Provide the [x, y] coordinate of the cell's center where the given text is located.  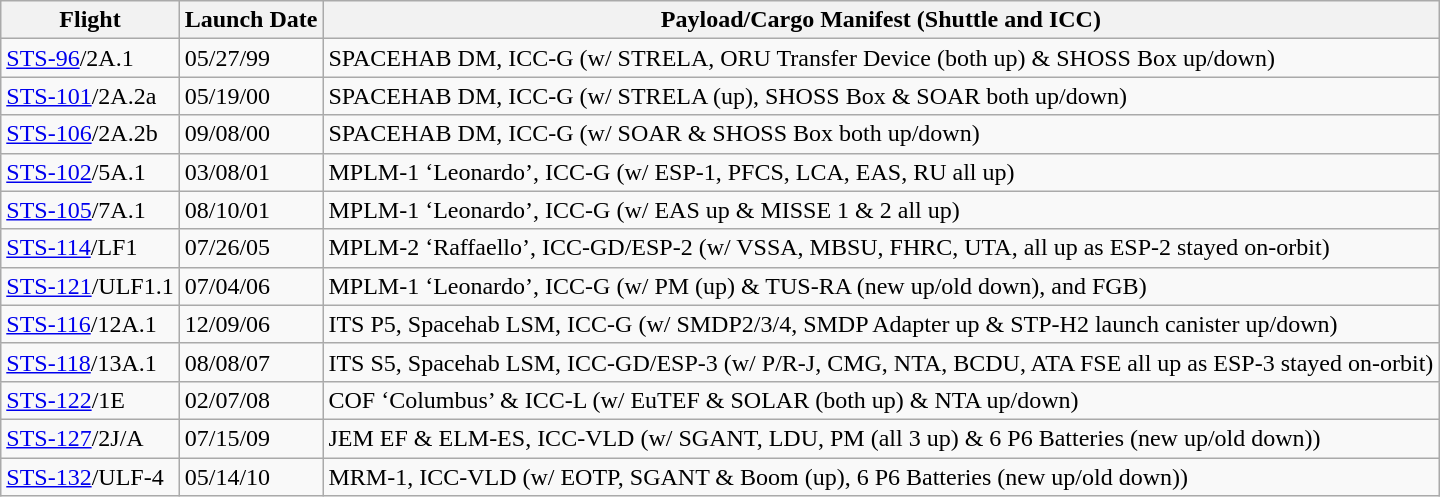
STS-96/2A.1 [90, 58]
08/08/07 [251, 362]
STS-127/2J/A [90, 438]
07/26/05 [251, 248]
Flight [90, 20]
STS-106/2A.2b [90, 134]
07/04/06 [251, 286]
SPACEHAB DM, ICC-G (w/ SOAR & SHOSS Box both up/down) [881, 134]
STS-121/ULF1.1 [90, 286]
MPLM-1 ‘Leonardo’, ICC-G (w/ PM (up) & TUS-RA (new up/old down), and FGB) [881, 286]
03/08/01 [251, 172]
05/14/10 [251, 477]
ITS P5, Spacehab LSM, ICC-G (w/ SMDP2/3/4, SMDP Adapter up & STP-H2 launch canister up/down) [881, 324]
STS-102/5A.1 [90, 172]
STS-105/7A.1 [90, 210]
JEM EF & ELM-ES, ICC-VLD (w/ SGANT, LDU, PM (all 3 up) & 6 P6 Batteries (new up/old down)) [881, 438]
SPACEHAB DM, ICC-G (w/ STRELA (up), SHOSS Box & SOAR both up/down) [881, 96]
MPLM-1 ‘Leonardo’, ICC-G (w/ EAS up & MISSE 1 & 2 all up) [881, 210]
COF ‘Columbus’ & ICC-L (w/ EuTEF & SOLAR (both up) & NTA up/down) [881, 400]
STS-118/13A.1 [90, 362]
STS-114/LF1 [90, 248]
12/09/06 [251, 324]
09/08/00 [251, 134]
08/10/01 [251, 210]
STS-122/1E [90, 400]
ITS S5, Spacehab LSM, ICC-GD/ESP-3 (w/ P/R-J, CMG, NTA, BCDU, ATA FSE all up as ESP-3 stayed on-orbit) [881, 362]
STS-132/ULF-4 [90, 477]
05/27/99 [251, 58]
MRM-1, ICC-VLD (w/ EOTP, SGANT & Boom (up), 6 P6 Batteries (new up/old down)) [881, 477]
MPLM-1 ‘Leonardo’, ICC-G (w/ ESP-1, PFCS, LCA, EAS, RU all up) [881, 172]
MPLM-2 ‘Raffaello’, ICC-GD/ESP-2 (w/ VSSA, MBSU, FHRC, UTA, all up as ESP-2 stayed on-orbit) [881, 248]
Launch Date [251, 20]
SPACEHAB DM, ICC-G (w/ STRELA, ORU Transfer Device (both up) & SHOSS Box up/down) [881, 58]
02/07/08 [251, 400]
Payload/Cargo Manifest (Shuttle and ICC) [881, 20]
07/15/09 [251, 438]
STS-101/2A.2a [90, 96]
05/19/00 [251, 96]
STS-116/12A.1 [90, 324]
